Determine the [X, Y] coordinate at the center of the cell enclosing the given text.  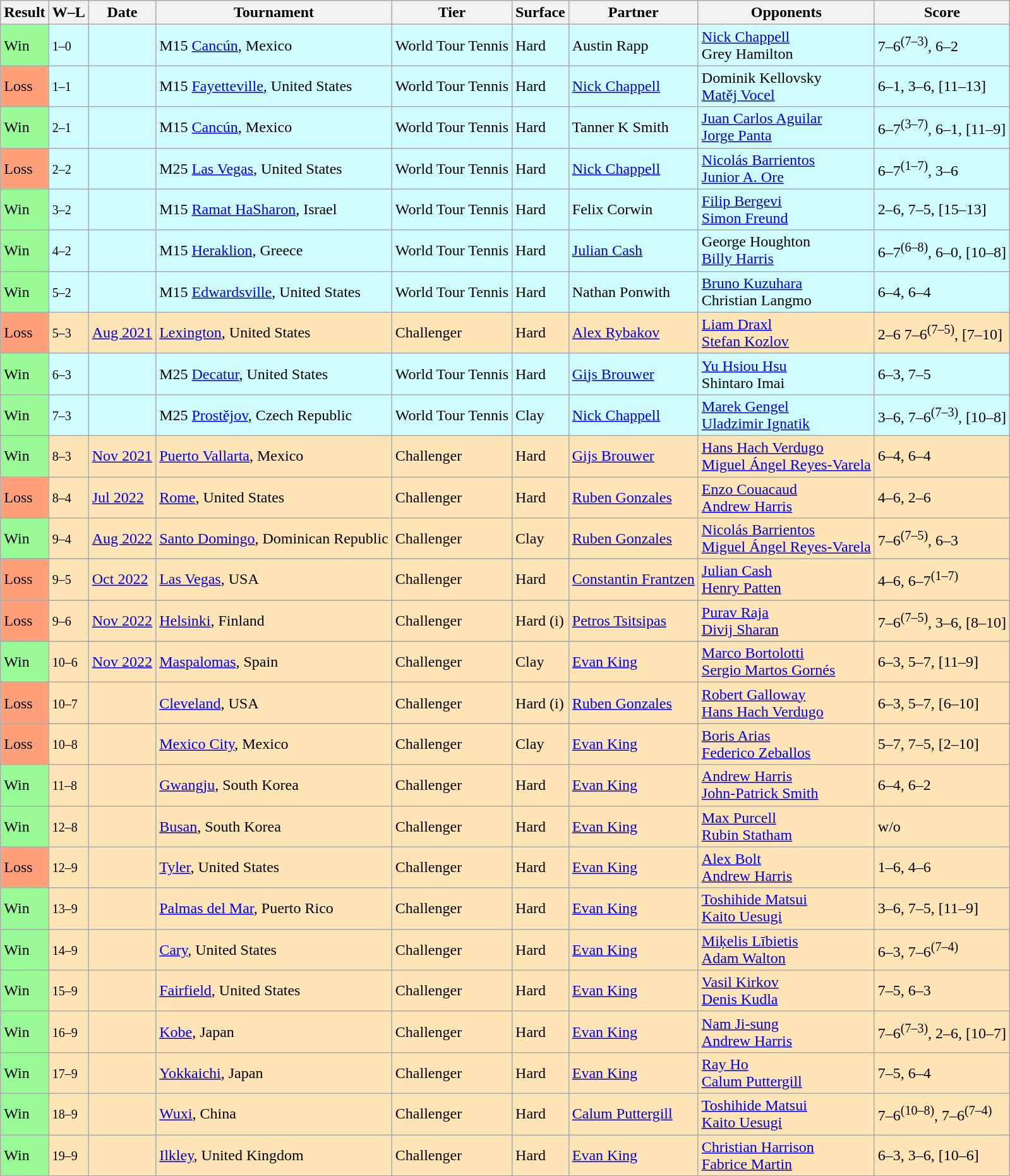
Palmas del Mar, Puerto Rico [274, 909]
2–1 [68, 128]
3–6, 7–6(7–3), [10–8] [942, 415]
Constantin Frantzen [633, 580]
6–4, 6–2 [942, 785]
Tournament [274, 13]
Las Vegas, USA [274, 580]
Cary, United States [274, 949]
10–8 [68, 744]
M25 Prostějov, Czech Republic [274, 415]
Santo Domingo, Dominican Republic [274, 538]
19–9 [68, 1155]
9–4 [68, 538]
Partner [633, 13]
12–8 [68, 827]
11–8 [68, 785]
7–5, 6–4 [942, 1073]
Puerto Vallarta, Mexico [274, 456]
4–2 [68, 250]
Maspalomas, Spain [274, 662]
M25 Las Vegas, United States [274, 168]
4–6, 2–6 [942, 497]
Miķelis Lībietis Adam Walton [786, 949]
6–3, 7–5 [942, 374]
Tyler, United States [274, 867]
Score [942, 13]
5–7, 7–5, [2–10] [942, 744]
Boris Arias Federico Zeballos [786, 744]
6–3 [68, 374]
M25 Decatur, United States [274, 374]
5–3 [68, 332]
16–9 [68, 1031]
Aug 2021 [122, 332]
Yokkaichi, Japan [274, 1073]
Alex Rybakov [633, 332]
Hans Hach Verdugo Miguel Ángel Reyes-Varela [786, 456]
Liam Draxl Stefan Kozlov [786, 332]
Christian Harrison Fabrice Martin [786, 1155]
6–3, 5–7, [11–9] [942, 662]
Lexington, United States [274, 332]
M15 Edwardsville, United States [274, 292]
Julian Cash Henry Patten [786, 580]
Vasil Kirkov Denis Kudla [786, 991]
6–3, 7–6(7–4) [942, 949]
Purav Raja Divij Sharan [786, 621]
Julian Cash [633, 250]
10–7 [68, 703]
1–0 [68, 45]
Wuxi, China [274, 1113]
Andrew Harris John-Patrick Smith [786, 785]
Mexico City, Mexico [274, 744]
6–7(3–7), 6–1, [11–9] [942, 128]
Tier [452, 13]
Cleveland, USA [274, 703]
Nick Chappell Grey Hamilton [786, 45]
6–7(6–8), 6–0, [10–8] [942, 250]
Marco Bortolotti Sergio Martos Gornés [786, 662]
Gwangju, South Korea [274, 785]
Enzo Couacaud Andrew Harris [786, 497]
9–5 [68, 580]
17–9 [68, 1073]
M15 Heraklion, Greece [274, 250]
Felix Corwin [633, 210]
2–6 7–6(7–5), [7–10] [942, 332]
15–9 [68, 991]
Nicolás Barrientos Junior A. Ore [786, 168]
2–2 [68, 168]
2–6, 7–5, [15–13] [942, 210]
M15 Ramat HaSharon, Israel [274, 210]
Rome, United States [274, 497]
7–5, 6–3 [942, 991]
Robert Galloway Hans Hach Verdugo [786, 703]
M15 Fayetteville, United States [274, 86]
Helsinki, Finland [274, 621]
Yu Hsiou Hsu Shintaro Imai [786, 374]
7–6(7–3), 6–2 [942, 45]
Jul 2022 [122, 497]
Ilkley, United Kingdom [274, 1155]
6–3, 5–7, [6–10] [942, 703]
Ray Ho Calum Puttergill [786, 1073]
Calum Puttergill [633, 1113]
Petros Tsitsipas [633, 621]
Alex Bolt Andrew Harris [786, 867]
Result [25, 13]
George Houghton Billy Harris [786, 250]
1–6, 4–6 [942, 867]
Bruno Kuzuhara Christian Langmo [786, 292]
Juan Carlos Aguilar Jorge Panta [786, 128]
Nicolás Barrientos Miguel Ángel Reyes-Varela [786, 538]
14–9 [68, 949]
W–L [68, 13]
7–6(7–5), 3–6, [8–10] [942, 621]
Aug 2022 [122, 538]
6–3, 3–6, [10–6] [942, 1155]
6–1, 3–6, [11–13] [942, 86]
10–6 [68, 662]
Filip Bergevi Simon Freund [786, 210]
18–9 [68, 1113]
5–2 [68, 292]
Max Purcell Rubin Statham [786, 827]
1–1 [68, 86]
w/o [942, 827]
7–3 [68, 415]
Fairfield, United States [274, 991]
Austin Rapp [633, 45]
7–6(7–3), 2–6, [10–7] [942, 1031]
6–7(1–7), 3–6 [942, 168]
13–9 [68, 909]
8–3 [68, 456]
Oct 2022 [122, 580]
8–4 [68, 497]
Marek Gengel Uladzimir Ignatik [786, 415]
Surface [541, 13]
Nam Ji-sung Andrew Harris [786, 1031]
3–6, 7–5, [11–9] [942, 909]
Date [122, 13]
3–2 [68, 210]
12–9 [68, 867]
4–6, 6–7(1–7) [942, 580]
Opponents [786, 13]
9–6 [68, 621]
7–6(10–8), 7–6(7–4) [942, 1113]
Dominik Kellovsky Matěj Vocel [786, 86]
Kobe, Japan [274, 1031]
Busan, South Korea [274, 827]
Nathan Ponwith [633, 292]
7–6(7–5), 6–3 [942, 538]
Nov 2021 [122, 456]
Tanner K Smith [633, 128]
